Scan for the cell matching the given text and deliver its [x, y] coordinate at center. 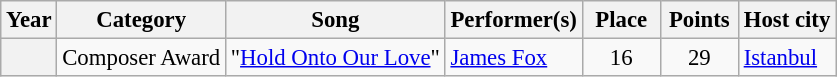
Points [699, 20]
16 [621, 58]
Composer Award [142, 58]
Year [29, 20]
Performer(s) [514, 20]
Istanbul [786, 58]
James Fox [514, 58]
Host city [786, 20]
Song [335, 20]
"Hold Onto Our Love" [335, 58]
Place [621, 20]
29 [699, 58]
Category [142, 20]
